Locate the cell with the specified text and output its [X, Y] center coordinate. 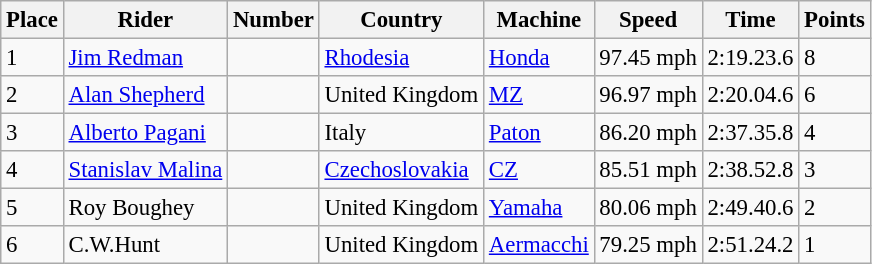
Roy Boughey [145, 208]
MZ [540, 95]
C.W.Hunt [145, 245]
Time [750, 20]
Honda [540, 58]
Speed [648, 20]
Machine [540, 20]
Aermacchi [540, 245]
2:20.04.6 [750, 95]
Yamaha [540, 208]
Jim Redman [145, 58]
8 [834, 58]
97.45 mph [648, 58]
86.20 mph [648, 133]
CZ [540, 170]
Country [401, 20]
Rhodesia [401, 58]
Number [274, 20]
2:49.40.6 [750, 208]
Paton [540, 133]
Alberto Pagani [145, 133]
2:19.23.6 [750, 58]
Alan Shepherd [145, 95]
96.97 mph [648, 95]
2:38.52.8 [750, 170]
79.25 mph [648, 245]
Stanislav Malina [145, 170]
80.06 mph [648, 208]
5 [32, 208]
Points [834, 20]
Rider [145, 20]
Czechoslovakia [401, 170]
85.51 mph [648, 170]
2:51.24.2 [750, 245]
Italy [401, 133]
Place [32, 20]
2:37.35.8 [750, 133]
